Scan for the cell matching the given text and deliver its (X, Y) coordinate at center. 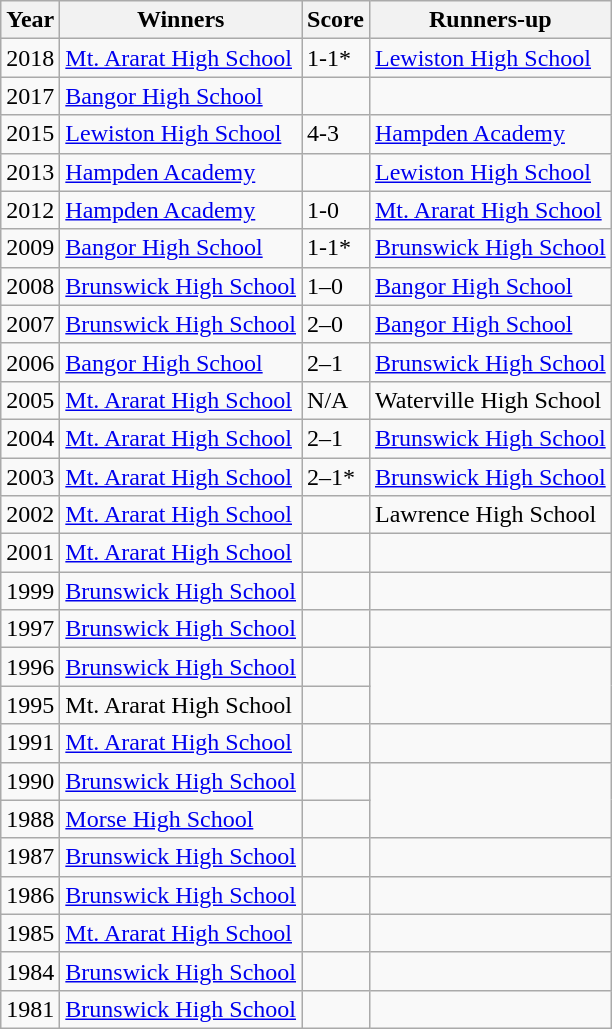
2017 (30, 96)
Waterville High School (490, 400)
1995 (30, 705)
1986 (30, 895)
1996 (30, 667)
Lawrence High School (490, 515)
4-3 (336, 134)
2012 (30, 210)
2013 (30, 172)
Year (30, 20)
1985 (30, 933)
2007 (30, 324)
2005 (30, 400)
2–1* (336, 477)
2008 (30, 286)
2001 (30, 553)
Morse High School (181, 819)
1987 (30, 857)
2006 (30, 362)
1999 (30, 591)
1988 (30, 819)
1–0 (336, 286)
Winners (181, 20)
2002 (30, 515)
2009 (30, 248)
1-0 (336, 210)
N/A (336, 400)
1981 (30, 1009)
1991 (30, 743)
Runners-up (490, 20)
Score (336, 20)
2015 (30, 134)
2004 (30, 438)
1990 (30, 781)
1984 (30, 971)
2018 (30, 58)
2–0 (336, 324)
2003 (30, 477)
1997 (30, 629)
